Search for the cell housing the specified text and yield its [X, Y] center coordinate. 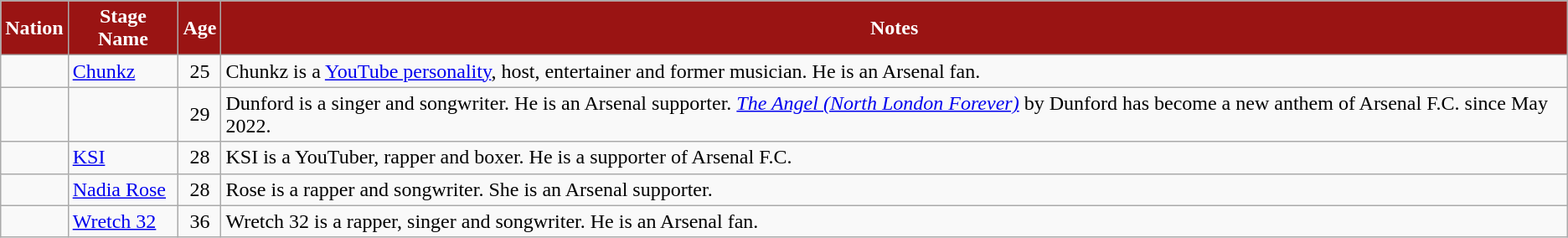
Rose is a rapper and songwriter. She is an Arsenal supporter. [895, 189]
Chunkz is a YouTube personality, host, entertainer and former musician. He is an Arsenal fan. [895, 71]
Chunkz [123, 71]
Wretch 32 [123, 221]
KSI is a YouTuber, rapper and boxer. He is a supporter of Arsenal F.C. [895, 158]
29 [199, 114]
Nadia Rose [123, 189]
Age [199, 28]
KSI [123, 158]
25 [199, 71]
Notes [895, 28]
Stage Name [123, 28]
36 [199, 221]
Nation [34, 28]
Wretch 32 is a rapper, singer and songwriter. He is an Arsenal fan. [895, 221]
